Capture the cell that displays the provided text and extract its [x, y] central coordinate. 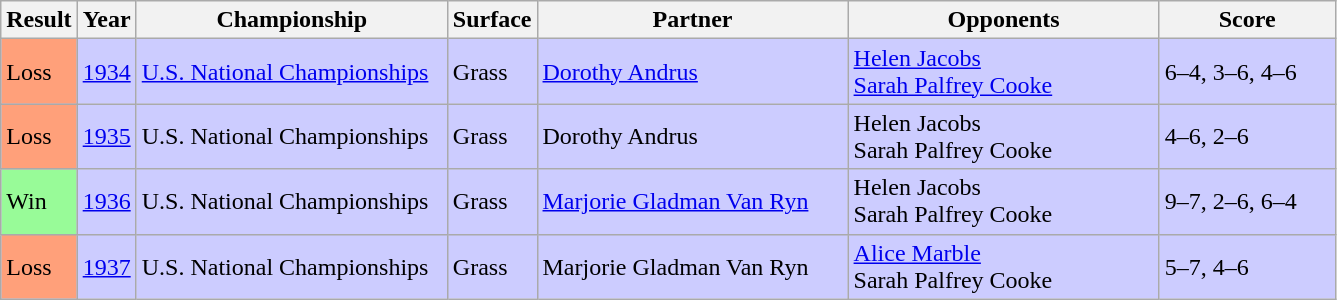
Opponents [1004, 20]
6–4, 3–6, 4–6 [1247, 72]
5–7, 4–6 [1247, 266]
Win [39, 202]
1934 [106, 72]
1936 [106, 202]
Result [39, 20]
Surface [492, 20]
Championship [292, 20]
Partner [692, 20]
4–6, 2–6 [1247, 136]
1935 [106, 136]
Score [1247, 20]
9–7, 2–6, 6–4 [1247, 202]
Year [106, 20]
Alice Marble Sarah Palfrey Cooke [1004, 266]
1937 [106, 266]
